Return (X, Y) of the center of cell containing provided text 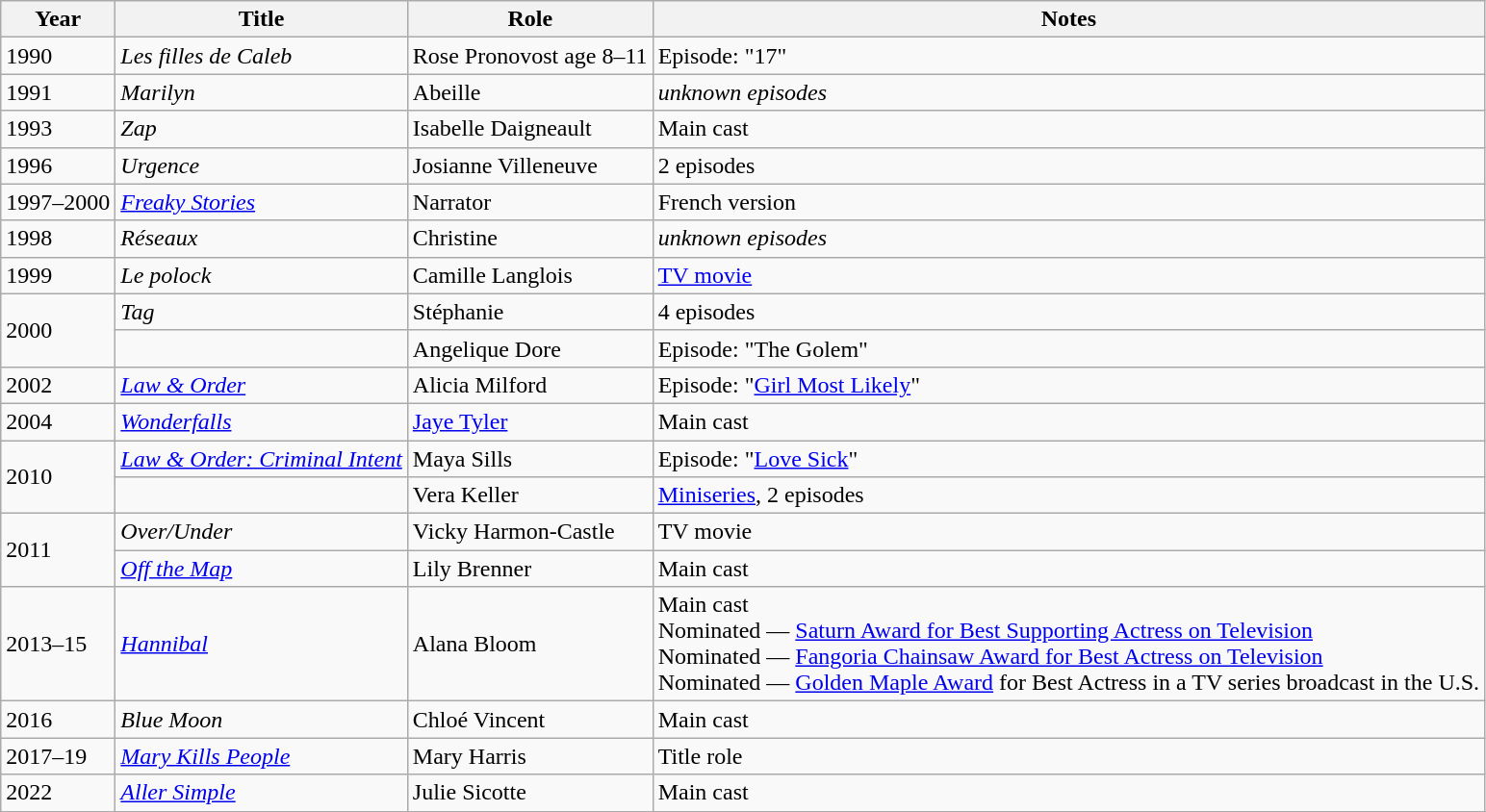
Urgence (262, 165)
Camille Langlois (529, 275)
1999 (58, 275)
2017–19 (58, 756)
Vera Keller (529, 495)
Aller Simple (262, 793)
2004 (58, 421)
Mary Kills People (262, 756)
2022 (58, 793)
Christine (529, 239)
Marilyn (262, 92)
Le polock (262, 275)
Episode: "17" (1068, 56)
Josianne Villeneuve (529, 165)
Isabelle Daigneault (529, 129)
1990 (58, 56)
Law & Order (262, 385)
Episode: "Girl Most Likely" (1068, 385)
Réseaux (262, 239)
Off the Map (262, 569)
Blue Moon (262, 720)
Tag (262, 312)
1997–2000 (58, 202)
Maya Sills (529, 459)
Lily Brenner (529, 569)
2002 (58, 385)
Vicky Harmon-Castle (529, 532)
Jaye Tyler (529, 421)
Narrator (529, 202)
Law & Order: Criminal Intent (262, 459)
Zap (262, 129)
Notes (1068, 19)
Episode: "The Golem" (1068, 348)
Abeille (529, 92)
Episode: "Love Sick" (1068, 459)
Angelique Dore (529, 348)
1996 (58, 165)
French version (1068, 202)
Les filles de Caleb (262, 56)
Freaky Stories (262, 202)
Rose Pronovost age 8–11 (529, 56)
Title (262, 19)
Julie Sicotte (529, 793)
1991 (58, 92)
2010 (58, 477)
4 episodes (1068, 312)
2011 (58, 550)
1998 (58, 239)
Alana Bloom (529, 645)
Chloé Vincent (529, 720)
Year (58, 19)
1993 (58, 129)
Stéphanie (529, 312)
Role (529, 19)
Mary Harris (529, 756)
Wonderfalls (262, 421)
Alicia Milford (529, 385)
2 episodes (1068, 165)
2016 (58, 720)
Title role (1068, 756)
Miniseries, 2 episodes (1068, 495)
2000 (58, 330)
Hannibal (262, 645)
2013–15 (58, 645)
Over/Under (262, 532)
